Detect which cell encompasses the target text, then output its (x, y) center coordinate. 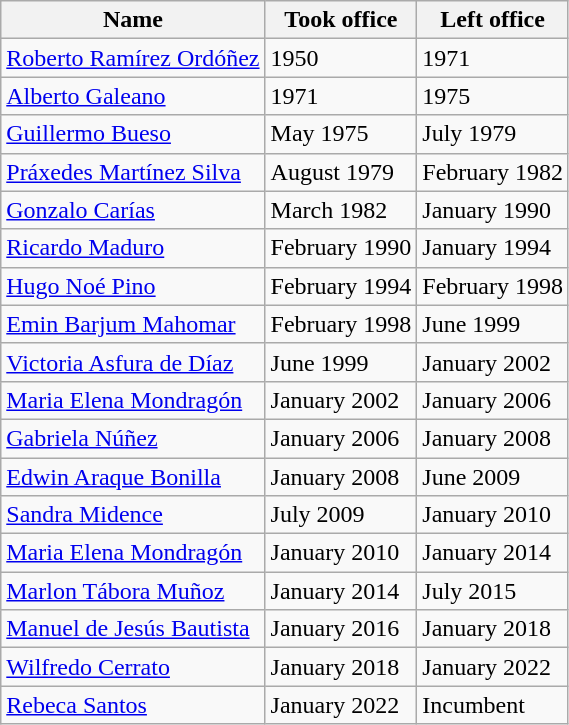
Wilfredo Cerrato (133, 667)
May 1975 (341, 134)
Ricardo Maduro (133, 248)
Victoria Asfura de Díaz (133, 362)
January 1990 (493, 210)
Took office (341, 20)
Alberto Galeano (133, 96)
Sandra Midence (133, 515)
Left office (493, 20)
Marlon Tábora Muñoz (133, 591)
Práxedes Martínez Silva (133, 172)
Roberto Ramírez Ordóñez (133, 58)
June 2009 (493, 477)
March 1982 (341, 210)
February 1994 (341, 286)
February 1982 (493, 172)
July 2009 (341, 515)
Hugo Noé Pino (133, 286)
1975 (493, 96)
January 1994 (493, 248)
1950 (341, 58)
Emin Barjum Mahomar (133, 324)
Incumbent (493, 705)
August 1979 (341, 172)
Manuel de Jesús Bautista (133, 629)
Name (133, 20)
Guillermo Bueso (133, 134)
July 1979 (493, 134)
February 1990 (341, 248)
Gabriela Núñez (133, 438)
Edwin Araque Bonilla (133, 477)
Rebeca Santos (133, 705)
January 2016 (341, 629)
Gonzalo Carías (133, 210)
July 2015 (493, 591)
